For the text-containing cell, return its midpoint in [x, y] coordinate format. 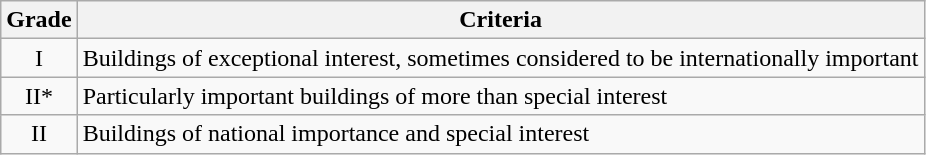
II* [39, 96]
II [39, 134]
Buildings of exceptional interest, sometimes considered to be internationally important [500, 58]
Criteria [500, 20]
Grade [39, 20]
Buildings of national importance and special interest [500, 134]
Particularly important buildings of more than special interest [500, 96]
I [39, 58]
